Identify which cell holds the provided text, then report its [X, Y] central coordinate. 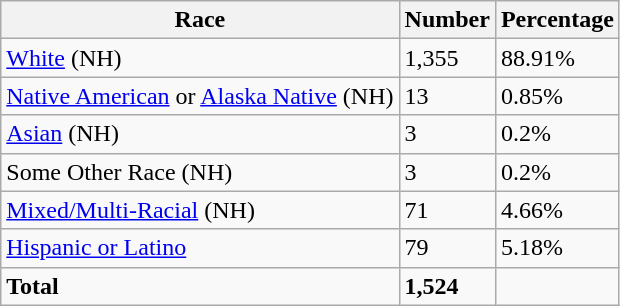
79 [447, 248]
Hispanic or Latino [200, 248]
1,355 [447, 58]
5.18% [557, 248]
1,524 [447, 286]
Race [200, 20]
13 [447, 96]
Percentage [557, 20]
Number [447, 20]
Asian (NH) [200, 134]
Total [200, 286]
71 [447, 210]
White (NH) [200, 58]
4.66% [557, 210]
Some Other Race (NH) [200, 172]
0.85% [557, 96]
Native American or Alaska Native (NH) [200, 96]
Mixed/Multi-Racial (NH) [200, 210]
88.91% [557, 58]
